Output the [X, Y] coordinate of the center of the cell containing the given text.  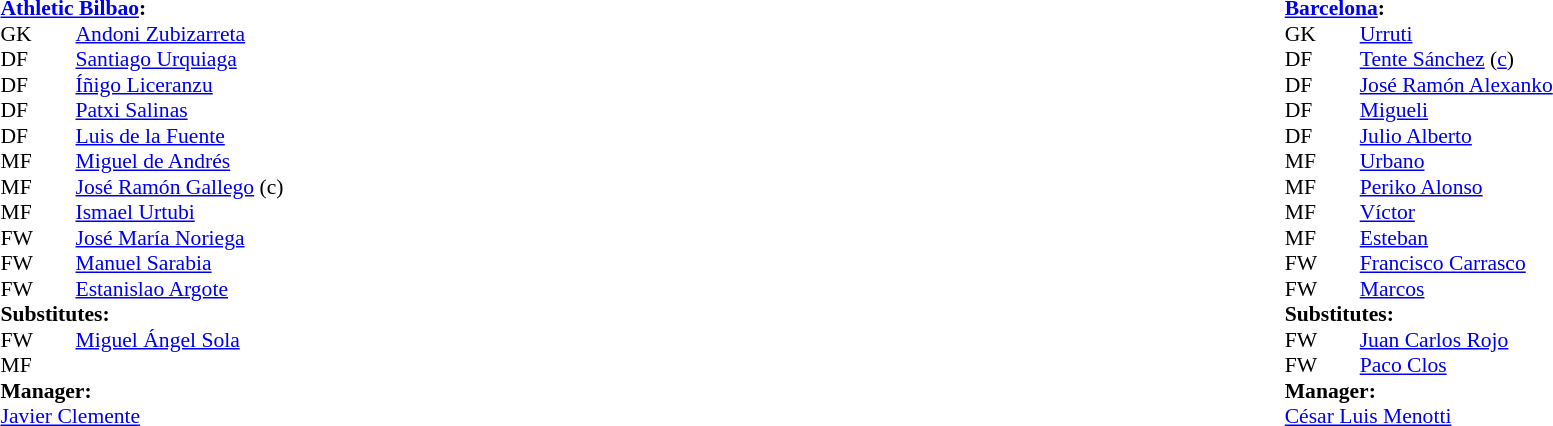
Migueli [1456, 111]
Juan Carlos Rojo [1456, 340]
Luis de la Fuente [180, 136]
Periko Alonso [1456, 187]
Urruti [1456, 34]
José Ramón Alexanko [1456, 85]
Julio Alberto [1456, 136]
Víctor [1456, 213]
Íñigo Liceranzu [180, 85]
José María Noriega [180, 238]
Tente Sánchez (c) [1456, 59]
Andoni Zubizarreta [180, 34]
Manuel Sarabia [180, 263]
Estanislao Argote [180, 289]
Esteban [1456, 238]
José Ramón Gallego (c) [180, 187]
Paco Clos [1456, 365]
Francisco Carrasco [1456, 263]
Marcos [1456, 289]
Santiago Urquiaga [180, 59]
Miguel de Andrés [180, 161]
Patxi Salinas [180, 111]
Urbano [1456, 161]
Ismael Urtubi [180, 213]
Miguel Ángel Sola [180, 340]
